For the text-containing cell, return its midpoint in (x, y) coordinate format. 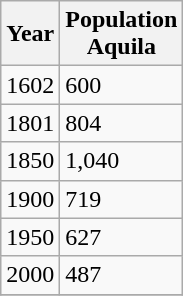
1850 (30, 161)
1950 (30, 237)
1900 (30, 199)
1801 (30, 123)
719 (122, 199)
600 (122, 85)
PopulationAquila (122, 34)
1602 (30, 85)
627 (122, 237)
804 (122, 123)
487 (122, 275)
1,040 (122, 161)
Year (30, 34)
2000 (30, 275)
